Provide the [x, y] coordinate of the cell's center where the given text is located.  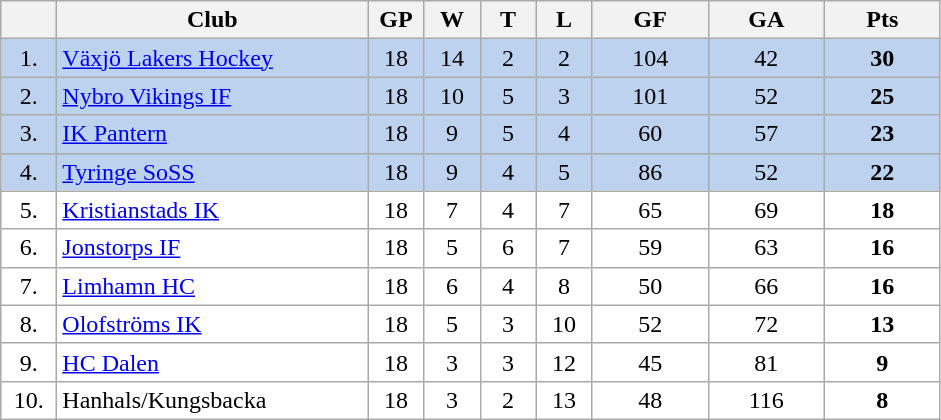
50 [650, 286]
L [564, 20]
Pts [882, 20]
59 [650, 248]
5. [29, 210]
9. [29, 362]
72 [766, 324]
Limhamn HC [212, 286]
Jonstorps IF [212, 248]
Club [212, 20]
HC Dalen [212, 362]
Olofströms IK [212, 324]
86 [650, 172]
101 [650, 96]
60 [650, 134]
25 [882, 96]
IK Pantern [212, 134]
66 [766, 286]
10. [29, 400]
42 [766, 58]
69 [766, 210]
GP [396, 20]
81 [766, 362]
6. [29, 248]
GA [766, 20]
30 [882, 58]
45 [650, 362]
GF [650, 20]
63 [766, 248]
Kristianstads IK [212, 210]
Hanhals/Kungsbacka [212, 400]
2. [29, 96]
7. [29, 286]
23 [882, 134]
65 [650, 210]
104 [650, 58]
W [452, 20]
14 [452, 58]
116 [766, 400]
Nybro Vikings IF [212, 96]
22 [882, 172]
12 [564, 362]
3. [29, 134]
Växjö Lakers Hockey [212, 58]
8. [29, 324]
Tyringe SoSS [212, 172]
1. [29, 58]
57 [766, 134]
48 [650, 400]
T [508, 20]
4. [29, 172]
